Identify which cell holds the provided text, then report its (x, y) central coordinate. 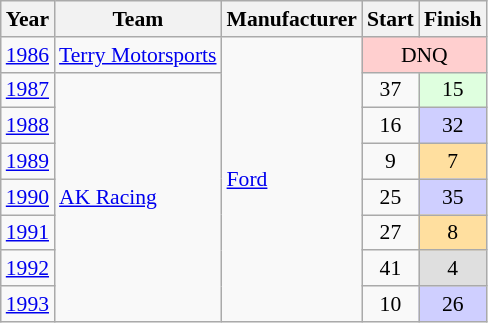
1989 (28, 162)
1988 (28, 126)
Finish (453, 19)
1990 (28, 197)
Start (390, 19)
1993 (28, 304)
9 (390, 162)
37 (390, 90)
AK Racing (138, 196)
15 (453, 90)
Ford (292, 180)
35 (453, 197)
1987 (28, 90)
4 (453, 269)
10 (390, 304)
8 (453, 233)
32 (453, 126)
Year (28, 19)
27 (390, 233)
25 (390, 197)
41 (390, 269)
Team (138, 19)
1986 (28, 55)
7 (453, 162)
Terry Motorsports (138, 55)
1992 (28, 269)
Manufacturer (292, 19)
1991 (28, 233)
16 (390, 126)
26 (453, 304)
DNQ (424, 55)
